Scan for the cell matching the given text and deliver its [X, Y] coordinate at center. 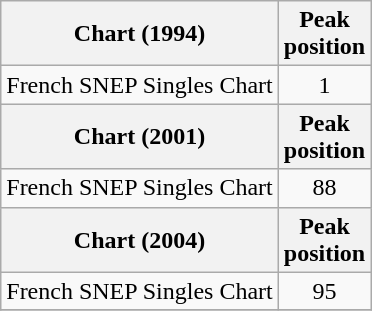
Chart (1994) [140, 34]
Chart (2001) [140, 136]
95 [324, 291]
Chart (2004) [140, 240]
88 [324, 188]
1 [324, 85]
